Scan for the cell matching the given text and deliver its (x, y) coordinate at center. 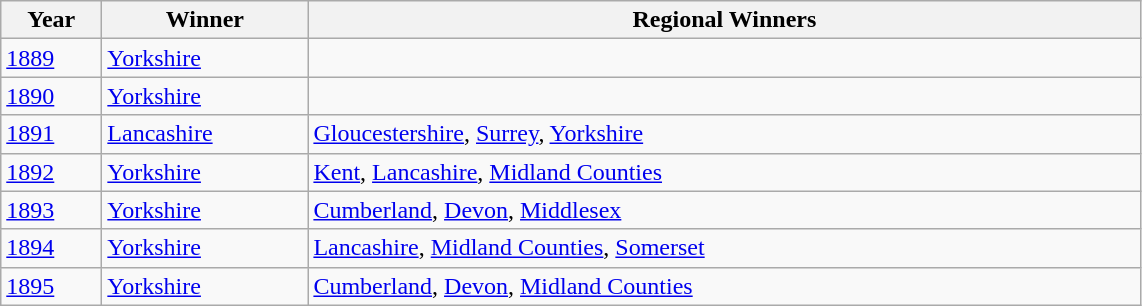
Regional Winners (724, 20)
Kent, Lancashire, Midland Counties (724, 172)
1892 (52, 172)
1893 (52, 210)
1889 (52, 58)
Winner (205, 20)
1891 (52, 134)
Lancashire (205, 134)
1890 (52, 96)
Gloucestershire, Surrey, Yorkshire (724, 134)
1894 (52, 248)
Cumberland, Devon, Middlesex (724, 210)
1895 (52, 286)
Cumberland, Devon, Midland Counties (724, 286)
Lancashire, Midland Counties, Somerset (724, 248)
Year (52, 20)
